Search for the cell housing the specified text and yield its [x, y] center coordinate. 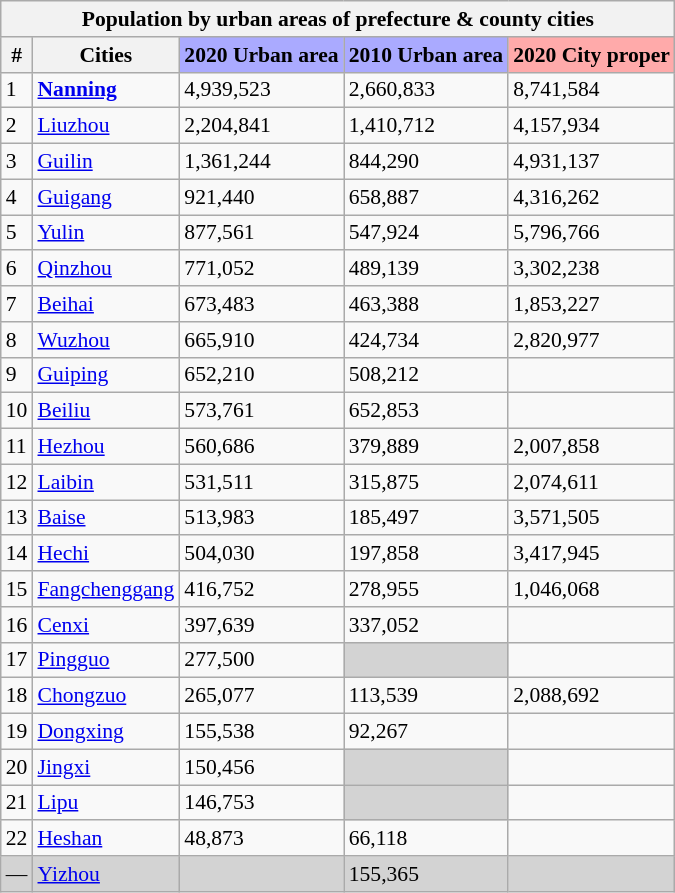
Fangchenggang [106, 589]
1,410,712 [426, 126]
2020 Urban area [261, 55]
155,538 [261, 732]
416,752 [261, 589]
2,660,833 [426, 90]
Qinzhou [106, 269]
4,316,262 [592, 197]
9 [17, 375]
Chongzuo [106, 696]
— [17, 874]
Wuzhou [106, 340]
5,796,766 [592, 233]
16 [17, 625]
771,052 [261, 269]
Hezhou [106, 447]
14 [17, 554]
2020 City proper [592, 55]
463,388 [426, 304]
18 [17, 696]
17 [17, 660]
513,983 [261, 518]
22 [17, 839]
# [17, 55]
Beihai [106, 304]
Lipu [106, 803]
2,088,692 [592, 696]
658,887 [426, 197]
921,440 [261, 197]
Yizhou [106, 874]
11 [17, 447]
2 [17, 126]
1,046,068 [592, 589]
48,873 [261, 839]
573,761 [261, 411]
2,820,977 [592, 340]
Heshan [106, 839]
Beiliu [106, 411]
4,931,137 [592, 162]
12 [17, 482]
66,118 [426, 839]
Hechi [106, 554]
265,077 [261, 696]
877,561 [261, 233]
Jingxi [106, 767]
185,497 [426, 518]
Guilin [106, 162]
1,361,244 [261, 162]
278,955 [426, 589]
2,074,611 [592, 482]
504,030 [261, 554]
531,511 [261, 482]
4,939,523 [261, 90]
844,290 [426, 162]
3 [17, 162]
197,858 [426, 554]
Yulin [106, 233]
20 [17, 767]
7 [17, 304]
489,139 [426, 269]
1,853,227 [592, 304]
113,539 [426, 696]
4 [17, 197]
10 [17, 411]
Pingguo [106, 660]
15 [17, 589]
2010 Urban area [426, 55]
Guiping [106, 375]
315,875 [426, 482]
13 [17, 518]
337,052 [426, 625]
277,500 [261, 660]
Nanning [106, 90]
652,853 [426, 411]
2,007,858 [592, 447]
547,924 [426, 233]
Liuzhou [106, 126]
3,302,238 [592, 269]
Population by urban areas of prefecture & county cities [338, 19]
2,204,841 [261, 126]
379,889 [426, 447]
3,417,945 [592, 554]
652,210 [261, 375]
1 [17, 90]
3,571,505 [592, 518]
Cenxi [106, 625]
8,741,584 [592, 90]
508,212 [426, 375]
6 [17, 269]
146,753 [261, 803]
Guigang [106, 197]
665,910 [261, 340]
Dongxing [106, 732]
424,734 [426, 340]
560,686 [261, 447]
Laibin [106, 482]
397,639 [261, 625]
Baise [106, 518]
92,267 [426, 732]
4,157,934 [592, 126]
8 [17, 340]
Cities [106, 55]
19 [17, 732]
155,365 [426, 874]
5 [17, 233]
150,456 [261, 767]
21 [17, 803]
673,483 [261, 304]
